Return (X, Y) of the center of cell containing provided text 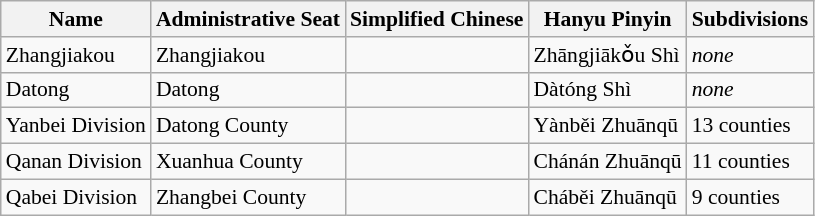
Cháběi Zhuānqū (607, 197)
Yanbei Division (76, 126)
Qabei Division (76, 197)
Yànběi Zhuānqū (607, 126)
9 counties (750, 197)
11 counties (750, 162)
Dàtóng Shì (607, 90)
Datong County (248, 126)
Zhāngjiākǒu Shì (607, 55)
Xuanhua County (248, 162)
Simplified Chinese (436, 19)
Subdivisions (750, 19)
Zhangbei County (248, 197)
Administrative Seat (248, 19)
Hanyu Pinyin (607, 19)
Qanan Division (76, 162)
13 counties (750, 126)
Name (76, 19)
Chánán Zhuānqū (607, 162)
